Locate the cell with the specified text and output its [x, y] center coordinate. 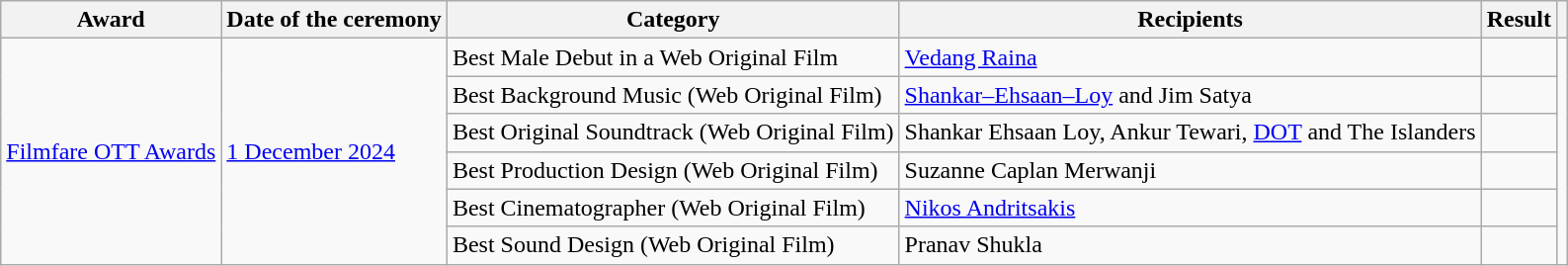
Award [111, 20]
Nikos Andritsakis [1190, 208]
1 December 2024 [334, 151]
Best Background Music (Web Original Film) [673, 95]
Best Original Soundtrack (Web Original Film) [673, 133]
Shankar Ehsaan Loy, Ankur Tewari, DOT and The Islanders [1190, 133]
Best Male Debut in a Web Original Film [673, 57]
Shankar–Ehsaan–Loy and Jim Satya [1190, 95]
Suzanne Caplan Merwanji [1190, 170]
Best Production Design (Web Original Film) [673, 170]
Vedang Raina [1190, 57]
Best Sound Design (Web Original Film) [673, 245]
Pranav Shukla [1190, 245]
Date of the ceremony [334, 20]
Filmfare OTT Awards [111, 151]
Recipients [1190, 20]
Category [673, 20]
Result [1519, 20]
Best Cinematographer (Web Original Film) [673, 208]
